Return the [X, Y] coordinate for the center point of the cell that contains the specified text.  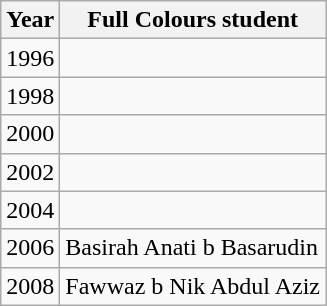
Year [30, 20]
2004 [30, 210]
Fawwaz b Nik Abdul Aziz [193, 286]
2008 [30, 286]
Basirah Anati b Basarudin [193, 248]
Full Colours student [193, 20]
1998 [30, 96]
2002 [30, 172]
2000 [30, 134]
1996 [30, 58]
2006 [30, 248]
